Identify which cell holds the provided text, then report its (x, y) central coordinate. 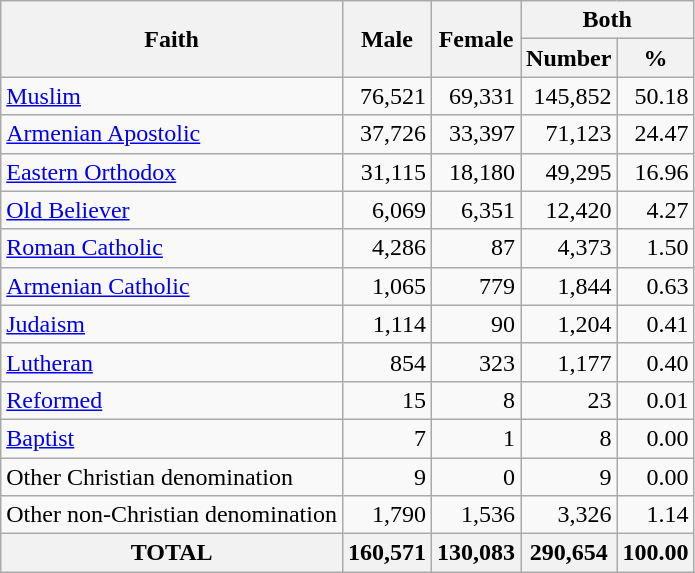
0.41 (656, 324)
49,295 (569, 172)
854 (386, 362)
1,065 (386, 286)
Both (608, 20)
Baptist (172, 438)
Male (386, 39)
Eastern Orthodox (172, 172)
1.50 (656, 248)
7 (386, 438)
TOTAL (172, 553)
Female (476, 39)
779 (476, 286)
33,397 (476, 134)
4,373 (569, 248)
Armenian Catholic (172, 286)
Roman Catholic (172, 248)
Muslim (172, 96)
6,069 (386, 210)
323 (476, 362)
Old Believer (172, 210)
1.14 (656, 515)
37,726 (386, 134)
31,115 (386, 172)
1,844 (569, 286)
0.63 (656, 286)
1 (476, 438)
0 (476, 477)
15 (386, 400)
145,852 (569, 96)
87 (476, 248)
0.01 (656, 400)
290,654 (569, 553)
1,177 (569, 362)
Armenian Apostolic (172, 134)
23 (569, 400)
24.47 (656, 134)
130,083 (476, 553)
12,420 (569, 210)
4,286 (386, 248)
90 (476, 324)
16.96 (656, 172)
160,571 (386, 553)
71,123 (569, 134)
Faith (172, 39)
1,790 (386, 515)
% (656, 58)
18,180 (476, 172)
1,204 (569, 324)
69,331 (476, 96)
6,351 (476, 210)
Other Christian denomination (172, 477)
3,326 (569, 515)
Reformed (172, 400)
4.27 (656, 210)
Number (569, 58)
0.40 (656, 362)
Judaism (172, 324)
1,536 (476, 515)
1,114 (386, 324)
Lutheran (172, 362)
76,521 (386, 96)
50.18 (656, 96)
Other non-Christian denomination (172, 515)
100.00 (656, 553)
